Capture the cell that displays the provided text and extract its [x, y] central coordinate. 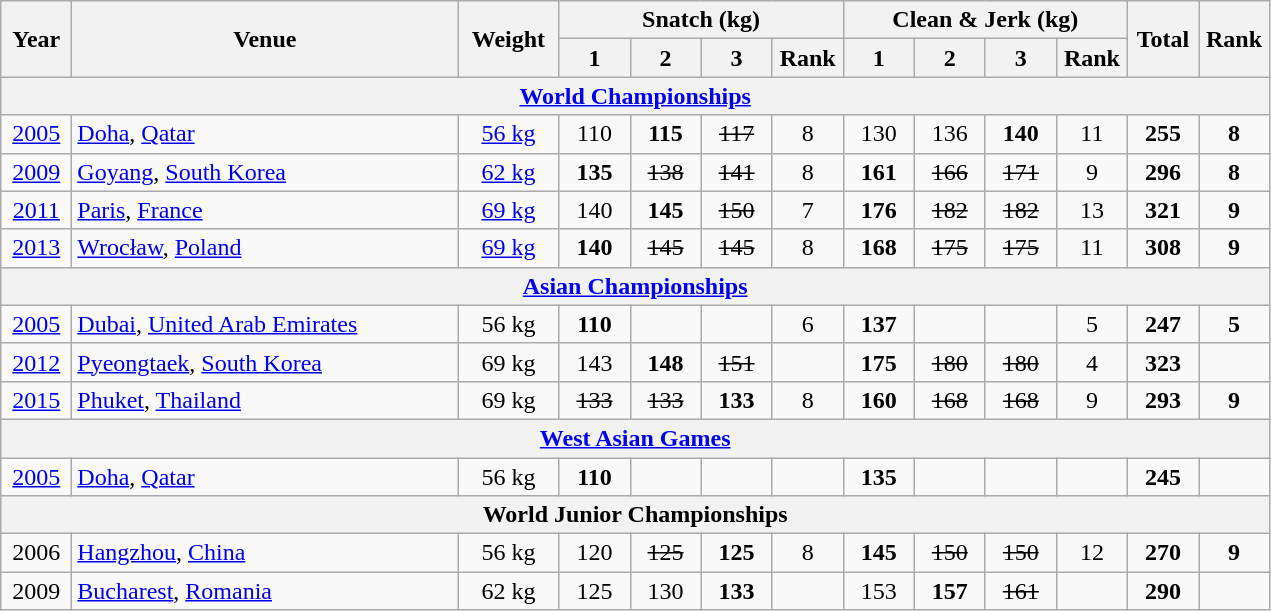
Wrocław, Poland [265, 248]
247 [1162, 324]
World Junior Championships [636, 515]
148 [666, 362]
2011 [36, 210]
Clean & Jerk (kg) [985, 20]
Phuket, Thailand [265, 400]
West Asian Games [636, 438]
Bucharest, Romania [265, 591]
Weight [508, 39]
171 [1020, 172]
120 [594, 553]
Venue [265, 39]
6 [808, 324]
Paris, France [265, 210]
Goyang, South Korea [265, 172]
Year [36, 39]
255 [1162, 134]
143 [594, 362]
136 [950, 134]
Pyeongtaek, South Korea [265, 362]
2006 [36, 553]
Asian Championships [636, 286]
World Championships [636, 96]
270 [1162, 553]
151 [736, 362]
2013 [36, 248]
2012 [36, 362]
Dubai, United Arab Emirates [265, 324]
157 [950, 591]
4 [1092, 362]
176 [878, 210]
12 [1092, 553]
Hangzhou, China [265, 553]
117 [736, 134]
Snatch (kg) [701, 20]
Total [1162, 39]
153 [878, 591]
245 [1162, 477]
13 [1092, 210]
321 [1162, 210]
115 [666, 134]
308 [1162, 248]
2015 [36, 400]
296 [1162, 172]
293 [1162, 400]
166 [950, 172]
141 [736, 172]
137 [878, 324]
138 [666, 172]
323 [1162, 362]
7 [808, 210]
290 [1162, 591]
160 [878, 400]
